Identify which cell holds the provided text, then report its [x, y] central coordinate. 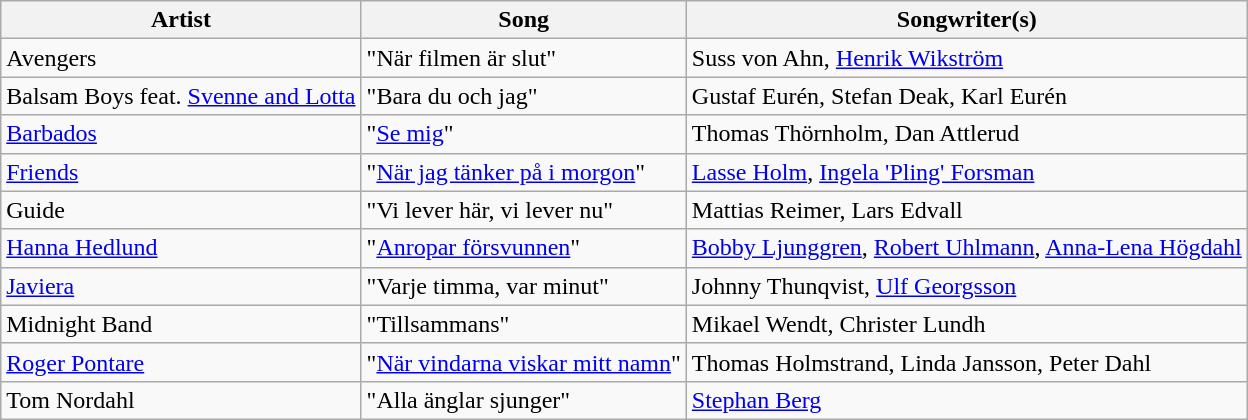
Johnny Thunqvist, Ulf Georgsson [966, 286]
Balsam Boys feat. Svenne and Lotta [181, 96]
"När jag tänker på i morgon" [524, 172]
Artist [181, 20]
Mikael Wendt, Christer Lundh [966, 324]
"Se mig" [524, 134]
Avengers [181, 58]
"Tillsammans" [524, 324]
Stephan Berg [966, 400]
Barbados [181, 134]
"Varje timma, var minut" [524, 286]
"Alla änglar sjunger" [524, 400]
Songwriter(s) [966, 20]
"Vi lever här, vi lever nu" [524, 210]
Tom Nordahl [181, 400]
"Anropar försvunnen" [524, 248]
Guide [181, 210]
Roger Pontare [181, 362]
Suss von Ahn, Henrik Wikström [966, 58]
Bobby Ljunggren, Robert Uhlmann, Anna-Lena Högdahl [966, 248]
Thomas Holmstrand, Linda Jansson, Peter Dahl [966, 362]
Song [524, 20]
Hanna Hedlund [181, 248]
Midnight Band [181, 324]
Javiera [181, 286]
"När vindarna viskar mitt namn" [524, 362]
Friends [181, 172]
Mattias Reimer, Lars Edvall [966, 210]
Gustaf Eurén, Stefan Deak, Karl Eurén [966, 96]
Thomas Thörnholm, Dan Attlerud [966, 134]
"Bara du och jag" [524, 96]
"När filmen är slut" [524, 58]
Lasse Holm, Ingela 'Pling' Forsman [966, 172]
